Locate the cell with the specified text and output its (x, y) center coordinate. 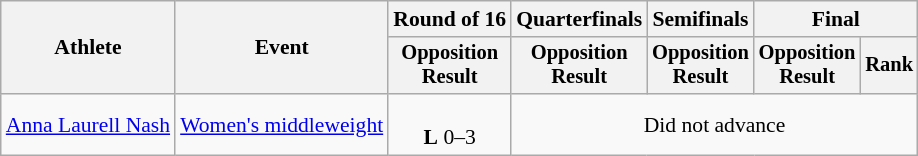
Athlete (88, 48)
Semifinals (700, 19)
Round of 16 (450, 19)
Rank (889, 66)
Final (836, 19)
Anna Laurell Nash (88, 124)
Quarterfinals (579, 19)
Women's middleweight (282, 124)
L 0–3 (450, 124)
Did not advance (714, 124)
Event (282, 48)
